Detect which cell encompasses the target text, then output its [X, Y] center coordinate. 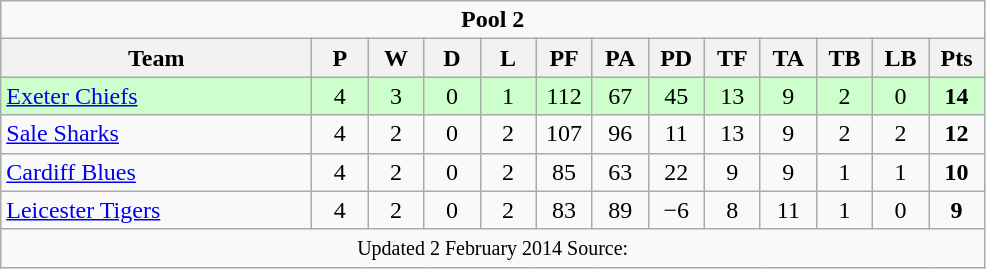
TF [732, 58]
3 [396, 96]
L [508, 58]
107 [564, 134]
W [396, 58]
63 [620, 172]
LB [900, 58]
Exeter Chiefs [156, 96]
8 [732, 210]
10 [956, 172]
14 [956, 96]
Leicester Tigers [156, 210]
PF [564, 58]
Pool 2 [493, 20]
TB [844, 58]
Sale Sharks [156, 134]
112 [564, 96]
67 [620, 96]
Team [156, 58]
PD [676, 58]
22 [676, 172]
12 [956, 134]
TA [788, 58]
D [452, 58]
Cardiff Blues [156, 172]
−6 [676, 210]
45 [676, 96]
P [340, 58]
Updated 2 February 2014 Source: [493, 248]
96 [620, 134]
Pts [956, 58]
85 [564, 172]
PA [620, 58]
89 [620, 210]
83 [564, 210]
